Search for the cell housing the specified text and yield its [x, y] center coordinate. 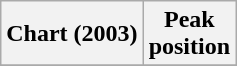
Peakposition [189, 34]
Chart (2003) [72, 34]
